Search for the cell housing the specified text and yield its [x, y] center coordinate. 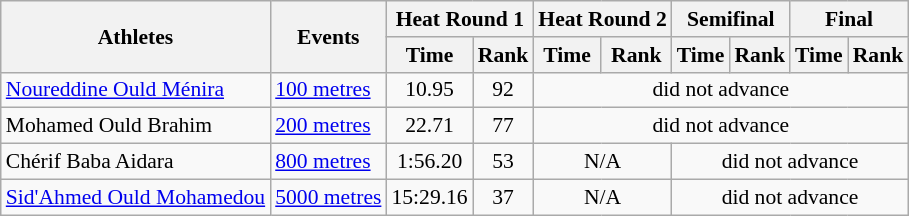
22.71 [429, 126]
Athletes [136, 36]
15:29.16 [429, 197]
200 metres [328, 126]
77 [504, 126]
5000 metres [328, 197]
Chérif Baba Aidara [136, 162]
Events [328, 36]
10.95 [429, 90]
92 [504, 90]
800 metres [328, 162]
100 metres [328, 90]
53 [504, 162]
Noureddine Ould Ménira [136, 90]
Final [849, 19]
Sid'Ahmed Ould Mohamedou [136, 197]
Semifinal [731, 19]
37 [504, 197]
1:56.20 [429, 162]
Heat Round 2 [602, 19]
Mohamed Ould Brahim [136, 126]
Heat Round 1 [460, 19]
